Return [X, Y] of the center of cell containing provided text 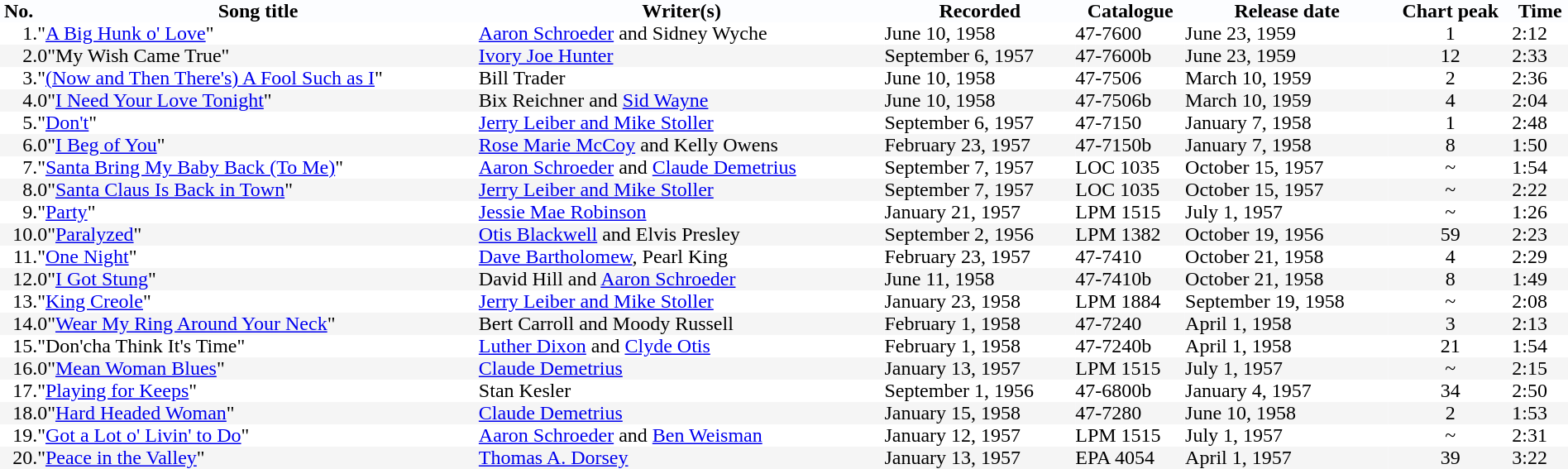
October 19, 1956 [1287, 235]
"Don't" [258, 122]
Writer(s) [681, 12]
Catalogue [1130, 12]
34 [1451, 390]
"Santa Bring My Baby Back (To Me)" [258, 167]
12 [1451, 56]
2:31 [1540, 435]
17. [18, 390]
January 23, 1958 [979, 301]
2:08 [1540, 301]
47-7506 [1130, 78]
47-7150 [1130, 122]
0"My Wish Came True" [258, 56]
January 12, 1957 [979, 435]
0"Paralyzed" [258, 235]
6. [18, 146]
9. [18, 212]
16. [18, 369]
LPM 1884 [1130, 301]
7. [18, 167]
January 15, 1958 [979, 414]
Bix Reichner and Sid Wayne [681, 101]
13. [18, 301]
47-7240 [1130, 324]
1:50 [1540, 146]
59 [1451, 235]
Release date [1287, 12]
1. [18, 33]
2:36 [1540, 78]
Jessie Mae Robinson [681, 212]
47-7410b [1130, 280]
September 2, 1956 [979, 235]
"Peace in the Valley" [258, 458]
0"I Need Your Love Tonight" [258, 101]
2:50 [1540, 390]
"Got a Lot o' Livin' to Do" [258, 435]
Dave Bartholomew, Pearl King [681, 256]
September 1, 1956 [979, 390]
2:22 [1540, 190]
Aaron Schroeder and Sidney Wyche [681, 33]
12. [18, 280]
Aaron Schroeder and Claude Demetrius [681, 167]
1:49 [1540, 280]
2. [18, 56]
"Playing for Keeps" [258, 390]
2:04 [1540, 101]
David Hill and Aaron Schroeder [681, 280]
"Party" [258, 212]
47-7240b [1130, 346]
2:12 [1540, 33]
Song title [258, 12]
Otis Blackwell and Elvis Presley [681, 235]
39 [1451, 458]
14. [18, 324]
June 11, 1958 [979, 280]
0"Santa Claus Is Back in Town" [258, 190]
20. [18, 458]
Bill Trader [681, 78]
"A Big Hunk o' Love" [258, 33]
21 [1451, 346]
18. [18, 414]
3. [18, 78]
47-7410 [1130, 256]
47-7506b [1130, 101]
Stan Kesler [681, 390]
47-7600b [1130, 56]
Recorded [979, 12]
EPA 4054 [1130, 458]
11. [18, 256]
"Don'cha Think It's Time" [258, 346]
2:48 [1540, 122]
2:13 [1540, 324]
Chart peak [1451, 12]
2:23 [1540, 235]
47-7600 [1130, 33]
September 19, 1958 [1287, 301]
19. [18, 435]
1:26 [1540, 212]
Time [1540, 12]
"(Now and Then There's) A Fool Such as I" [258, 78]
Luther Dixon and Clyde Otis [681, 346]
3:22 [1540, 458]
April 1, 1957 [1287, 458]
0"Wear My Ring Around Your Neck" [258, 324]
3 [1451, 324]
Bert Carroll and Moody Russell [681, 324]
47-7150b [1130, 146]
2:29 [1540, 256]
0"I Beg of You" [258, 146]
10. [18, 235]
0"Hard Headed Woman" [258, 414]
Thomas A. Dorsey [681, 458]
LPM 1382 [1130, 235]
2:33 [1540, 56]
"King Creole" [258, 301]
2:15 [1540, 369]
15. [18, 346]
5. [18, 122]
January 21, 1957 [979, 212]
1:53 [1540, 414]
0"Mean Woman Blues" [258, 369]
No. [18, 12]
47-6800b [1130, 390]
January 4, 1957 [1287, 390]
Rose Marie McCoy and Kelly Owens [681, 146]
0"I Got Stung" [258, 280]
47-7280 [1130, 414]
8. [18, 190]
4. [18, 101]
Ivory Joe Hunter [681, 56]
"One Night" [258, 256]
Aaron Schroeder and Ben Weisman [681, 435]
